Scan for the cell matching the given text and deliver its (X, Y) coordinate at center. 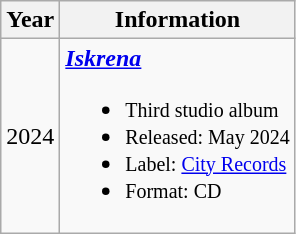
IskrenaThird studio albumReleased: May 2024 Label: City RecordsFormat: CD (178, 136)
2024 (30, 136)
Information (178, 20)
Year (30, 20)
